From the cell containing the given text, extract its center point as [x, y] coordinate. 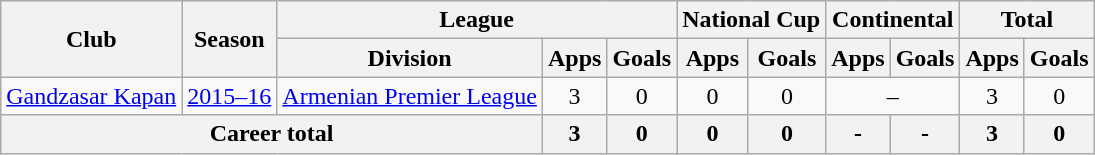
Club [92, 39]
League [477, 20]
2015–16 [230, 96]
Career total [272, 134]
Continental [893, 20]
Armenian Premier League [410, 96]
Season [230, 39]
– [893, 96]
Total [1027, 20]
National Cup [752, 20]
Gandzasar Kapan [92, 96]
Division [410, 58]
